Return [X, Y] of the center of cell containing provided text 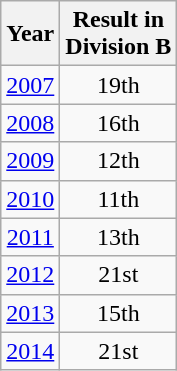
2008 [30, 123]
11th [118, 199]
16th [118, 123]
2010 [30, 199]
Year [30, 34]
2014 [30, 351]
12th [118, 161]
2012 [30, 275]
19th [118, 85]
2013 [30, 313]
13th [118, 237]
Result inDivision B [118, 34]
2009 [30, 161]
2007 [30, 85]
15th [118, 313]
2011 [30, 237]
